Find where the given text appears and provide that cell's center as [X, Y] coordinate. 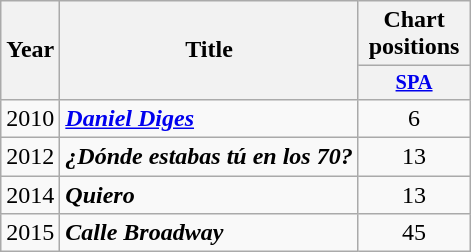
2015 [30, 233]
2012 [30, 157]
45 [414, 233]
SPA [414, 83]
¿Dónde estabas tú en los 70? [209, 157]
Title [209, 50]
2010 [30, 118]
Chart positions [414, 34]
2014 [30, 195]
6 [414, 118]
Quiero [209, 195]
Daniel Diges [209, 118]
Year [30, 50]
Calle Broadway [209, 233]
